Determine the [X, Y] coordinate at the center of the cell enclosing the given text.  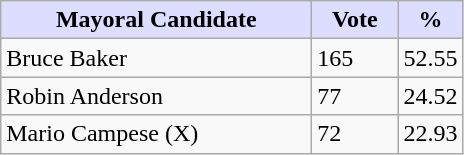
Bruce Baker [156, 58]
52.55 [430, 58]
22.93 [430, 134]
Vote [355, 20]
24.52 [430, 96]
Mario Campese (X) [156, 134]
77 [355, 96]
165 [355, 58]
% [430, 20]
Mayoral Candidate [156, 20]
72 [355, 134]
Robin Anderson [156, 96]
